Output the [X, Y] coordinate of the center of the cell containing the given text.  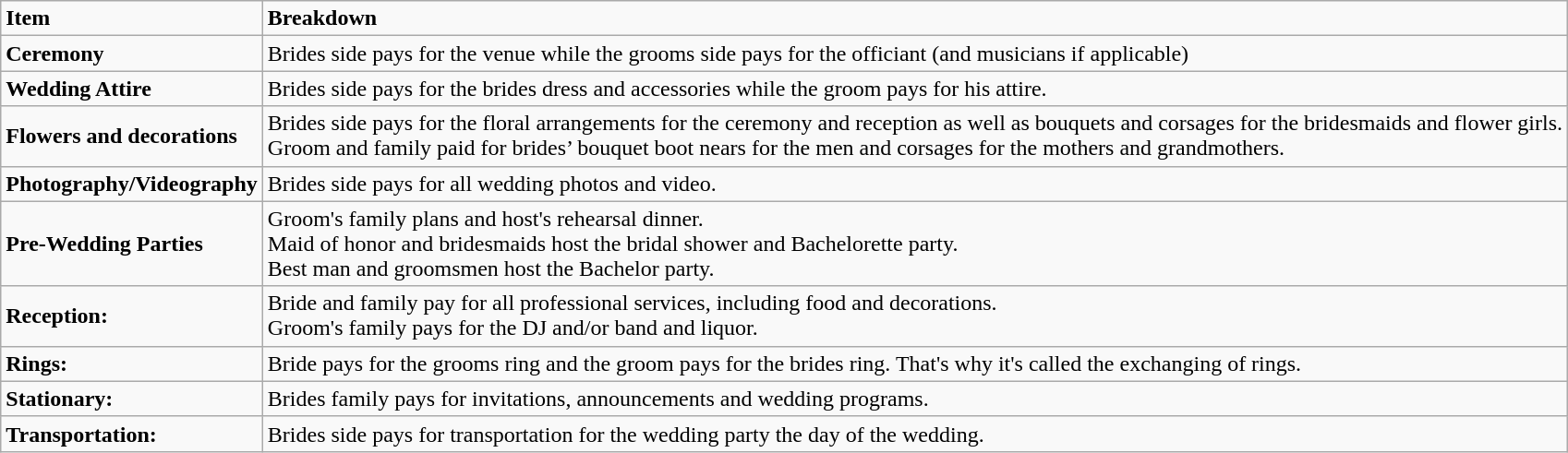
Bride and family pay for all professional services, including food and decorations.Groom's family pays for the DJ and/or band and liquor. [914, 316]
Breakdown [914, 18]
Brides side pays for transportation for the wedding party the day of the wedding. [914, 434]
Wedding Attire [132, 89]
Flowers and decorations [132, 137]
Brides side pays for the brides dress and accessories while the groom pays for his attire. [914, 89]
Rings: [132, 364]
Brides side pays for all wedding photos and video. [914, 184]
Item [132, 18]
Stationary: [132, 399]
Pre-Wedding Parties [132, 244]
Reception: [132, 316]
Brides family pays for invitations, announcements and wedding programs. [914, 399]
Ceremony [132, 54]
Photography/Videography [132, 184]
Bride pays for the grooms ring and the groom pays for the brides ring. That's why it's called the exchanging of rings. [914, 364]
Brides side pays for the venue while the grooms side pays for the officiant (and musicians if applicable) [914, 54]
Transportation: [132, 434]
